Determine the [X, Y] coordinate at the center of the cell enclosing the given text.  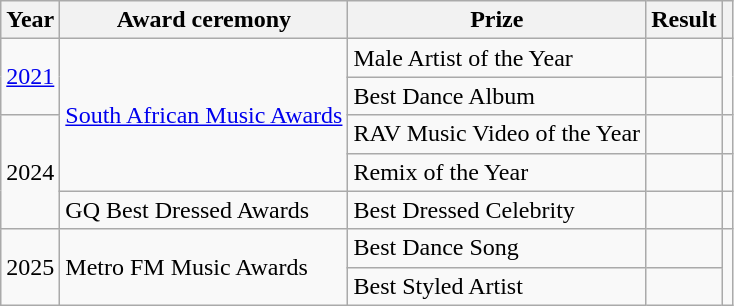
Metro FM Music Awards [204, 267]
South African Music Awards [204, 115]
Best Styled Artist [497, 286]
RAV Music Video of the Year [497, 134]
Best Dressed Celebrity [497, 210]
Prize [497, 20]
Male Artist of the Year [497, 58]
2025 [30, 267]
2024 [30, 172]
Best Dance Album [497, 96]
Result [684, 20]
Year [30, 20]
Best Dance Song [497, 248]
Remix of the Year [497, 172]
2021 [30, 77]
Award ceremony [204, 20]
GQ Best Dressed Awards [204, 210]
